Provide the [X, Y] coordinate of the cell's center where the given text is located.  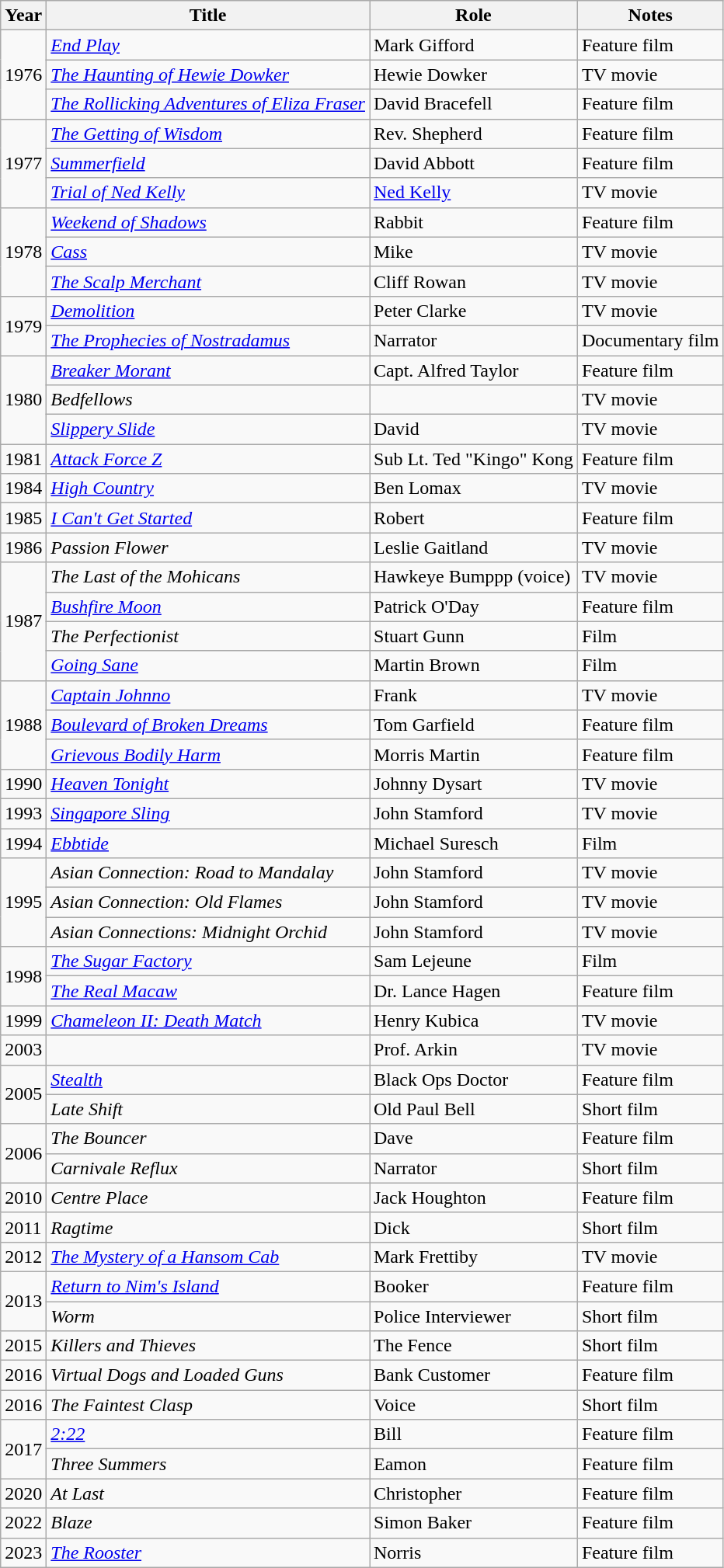
2020 [23, 1493]
Asian Connection: Old Flames [208, 902]
Police Interviewer [474, 1316]
Grievous Bodily Harm [208, 754]
Patrick O'Day [474, 607]
Ebbtide [208, 843]
David Bracefell [474, 104]
Johnny Dysart [474, 784]
Worm [208, 1316]
1995 [23, 902]
Virtual Dogs and Loaded Guns [208, 1375]
Mark Frettiby [474, 1257]
1988 [23, 725]
The Fence [474, 1346]
Black Ops Doctor [474, 1080]
Frank [474, 695]
2017 [23, 1449]
Notes [650, 16]
Ned Kelly [474, 193]
Stuart Gunn [474, 636]
Rev. Shepherd [474, 134]
2023 [23, 1552]
1998 [23, 976]
Mark Gifford [474, 45]
Robert [474, 518]
Norris [474, 1552]
Centre Place [208, 1198]
Role [474, 16]
Bill [474, 1434]
Sam Lejeune [474, 961]
Documentary film [650, 340]
Return to Nim's Island [208, 1286]
Christopher [474, 1493]
Eamon [474, 1464]
Three Summers [208, 1464]
Ben Lomax [474, 488]
Bedfellows [208, 400]
Weekend of Shadows [208, 222]
1990 [23, 784]
Hawkeye Bumppp (voice) [474, 577]
1987 [23, 621]
Trial of Ned Kelly [208, 193]
Dick [474, 1227]
1986 [23, 548]
Hewie Dowker [474, 75]
2011 [23, 1227]
At Last [208, 1493]
2022 [23, 1523]
Blaze [208, 1523]
Attack Force Z [208, 459]
Voice [474, 1405]
Stealth [208, 1080]
1999 [23, 1020]
1984 [23, 488]
2:22 [208, 1434]
1976 [23, 75]
Cliff Rowan [474, 281]
Passion Flower [208, 548]
2005 [23, 1094]
Dave [474, 1139]
Asian Connections: Midnight Orchid [208, 932]
The Bouncer [208, 1139]
Morris Martin [474, 754]
1977 [23, 163]
Killers and Thieves [208, 1346]
David Abbott [474, 163]
Bank Customer [474, 1375]
Captain Johnno [208, 695]
1979 [23, 325]
The Prophecies of Nostradamus [208, 340]
Singapore Sling [208, 813]
Old Paul Bell [474, 1109]
Heaven Tonight [208, 784]
Simon Baker [474, 1523]
2012 [23, 1257]
Henry Kubica [474, 1020]
I Can't Get Started [208, 518]
Year [23, 16]
End Play [208, 45]
1981 [23, 459]
The Getting of Wisdom [208, 134]
Rabbit [474, 222]
Late Shift [208, 1109]
Jack Houghton [474, 1198]
Going Sane [208, 666]
The Faintest Clasp [208, 1405]
2015 [23, 1346]
The Real Macaw [208, 991]
1994 [23, 843]
The Rollicking Adventures of Eliza Fraser [208, 104]
Asian Connection: Road to Mandalay [208, 873]
Sub Lt. Ted "Kingo" Kong [474, 459]
Michael Suresch [474, 843]
Capt. Alfred Taylor [474, 370]
Mike [474, 252]
1978 [23, 252]
The Perfectionist [208, 636]
Carnivale Reflux [208, 1168]
Peter Clarke [474, 311]
David [474, 429]
Ragtime [208, 1227]
Breaker Morant [208, 370]
The Sugar Factory [208, 961]
2013 [23, 1301]
Leslie Gaitland [474, 548]
Martin Brown [474, 666]
Tom Garfield [474, 725]
Slippery Slide [208, 429]
1980 [23, 400]
Cass [208, 252]
Bushfire Moon [208, 607]
Prof. Arkin [474, 1050]
The Haunting of Hewie Dowker [208, 75]
1985 [23, 518]
Dr. Lance Hagen [474, 991]
Title [208, 16]
Booker [474, 1286]
The Scalp Merchant [208, 281]
The Mystery of a Hansom Cab [208, 1257]
The Rooster [208, 1552]
High Country [208, 488]
The Last of the Mohicans [208, 577]
Demolition [208, 311]
Boulevard of Broken Dreams [208, 725]
Chameleon II: Death Match [208, 1020]
1993 [23, 813]
2010 [23, 1198]
Summerfield [208, 163]
2006 [23, 1153]
2003 [23, 1050]
